From the cell containing the given text, extract its center point as [X, Y] coordinate. 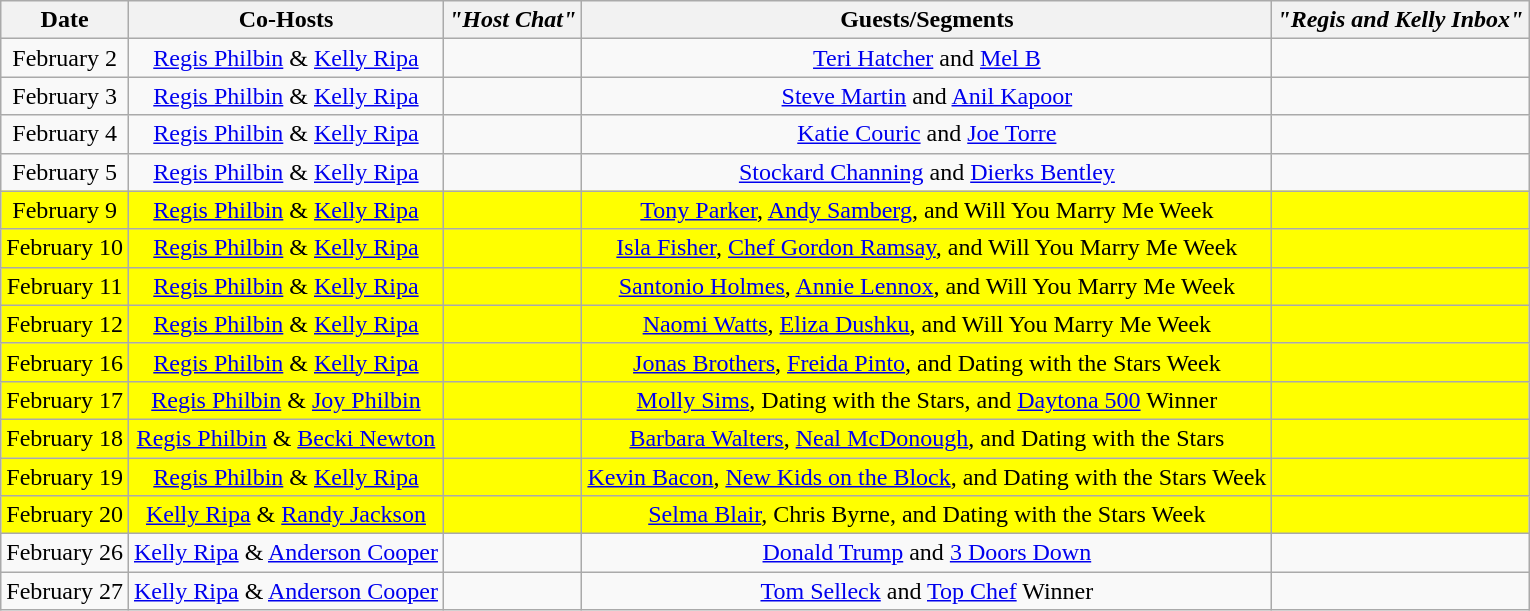
February 27 [65, 591]
Naomi Watts, Eliza Dushku, and Will You Marry Me Week [927, 324]
February 5 [65, 172]
February 10 [65, 248]
February 26 [65, 553]
Donald Trump and 3 Doors Down [927, 553]
February 18 [65, 438]
"Regis and Kelly Inbox" [1400, 20]
Co-Hosts [286, 20]
Tony Parker, Andy Samberg, and Will You Marry Me Week [927, 210]
Molly Sims, Dating with the Stars, and Daytona 500 Winner [927, 400]
Jonas Brothers, Freida Pinto, and Dating with the Stars Week [927, 362]
February 9 [65, 210]
Tom Selleck and Top Chef Winner [927, 591]
February 17 [65, 400]
Stockard Channing and Dierks Bentley [927, 172]
Barbara Walters, Neal McDonough, and Dating with the Stars [927, 438]
Kevin Bacon, New Kids on the Block, and Dating with the Stars Week [927, 477]
Santonio Holmes, Annie Lennox, and Will You Marry Me Week [927, 286]
February 4 [65, 134]
February 11 [65, 286]
Teri Hatcher and Mel B [927, 58]
February 2 [65, 58]
February 12 [65, 324]
Isla Fisher, Chef Gordon Ramsay, and Will You Marry Me Week [927, 248]
February 16 [65, 362]
Guests/Segments [927, 20]
Kelly Ripa & Randy Jackson [286, 515]
"Host Chat" [512, 20]
February 20 [65, 515]
February 19 [65, 477]
Steve Martin and Anil Kapoor [927, 96]
Regis Philbin & Joy Philbin [286, 400]
Katie Couric and Joe Torre [927, 134]
February 3 [65, 96]
Selma Blair, Chris Byrne, and Dating with the Stars Week [927, 515]
Date [65, 20]
Regis Philbin & Becki Newton [286, 438]
